From the cell containing the given text, extract its center point as (X, Y) coordinate. 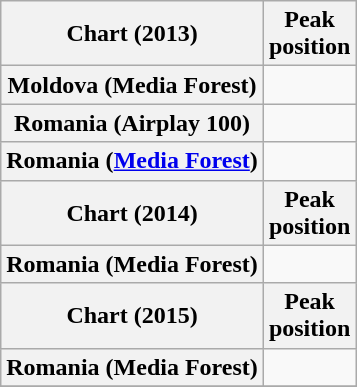
Chart (2015) (132, 316)
Moldova (Media Forest) (132, 85)
Chart (2014) (132, 212)
Romania (Airplay 100) (132, 123)
Chart (2013) (132, 34)
